Return the (X, Y) coordinate for the center point of the cell that contains the specified text.  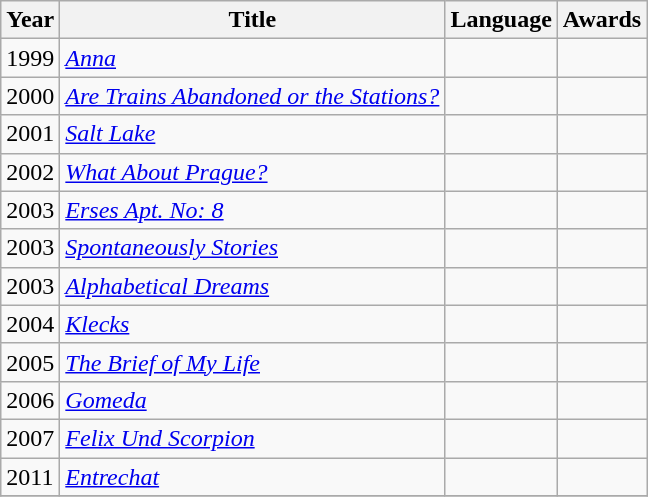
Entrechat (252, 477)
What About Prague? (252, 172)
Felix Und Scorpion (252, 438)
2011 (30, 477)
2005 (30, 362)
Title (252, 20)
Salt Lake (252, 134)
Are Trains Abandoned or the Stations? (252, 96)
Year (30, 20)
Anna (252, 58)
Klecks (252, 324)
1999 (30, 58)
Gomeda (252, 400)
2001 (30, 134)
The Brief of My Life (252, 362)
2006 (30, 400)
2002 (30, 172)
Spontaneously Stories (252, 248)
Language (501, 20)
Awards (602, 20)
Erses Apt. No: 8 (252, 210)
2004 (30, 324)
2007 (30, 438)
2000 (30, 96)
Alphabetical Dreams (252, 286)
